Pinpoint the cell where the given text exists, returning its (x, y) midpoint coordinate. 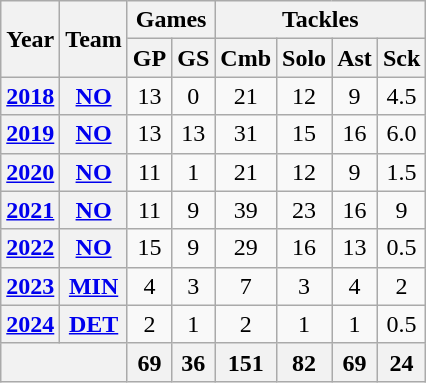
1.5 (401, 172)
36 (194, 362)
0 (194, 96)
DET (94, 324)
Tackles (320, 20)
39 (246, 210)
6.0 (401, 134)
GS (194, 58)
2023 (30, 286)
2018 (30, 96)
Ast (355, 58)
Cmb (246, 58)
2021 (30, 210)
2022 (30, 248)
GP (149, 58)
2024 (30, 324)
29 (246, 248)
Team (94, 39)
7 (246, 286)
151 (246, 362)
24 (401, 362)
2019 (30, 134)
MIN (94, 286)
31 (246, 134)
23 (304, 210)
82 (304, 362)
4.5 (401, 96)
Games (170, 20)
Year (30, 39)
Solo (304, 58)
2020 (30, 172)
Sck (401, 58)
